Find where the given text appears and provide that cell's center as (X, Y) coordinate. 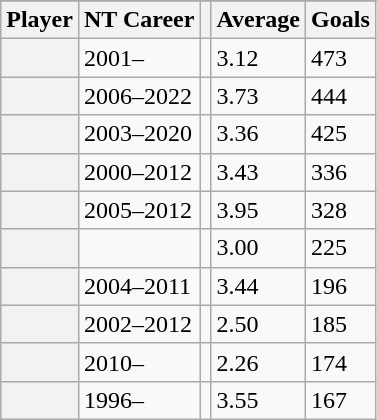
2000–2012 (138, 172)
Goals (341, 20)
473 (341, 58)
2006–2022 (138, 96)
2004–2011 (138, 286)
1996– (138, 400)
3.55 (258, 400)
2010– (138, 362)
2.50 (258, 324)
3.95 (258, 210)
3.12 (258, 58)
174 (341, 362)
NT Career (138, 20)
3.00 (258, 248)
328 (341, 210)
2002–2012 (138, 324)
3.43 (258, 172)
3.36 (258, 134)
2003–2020 (138, 134)
2005–2012 (138, 210)
2001– (138, 58)
425 (341, 134)
185 (341, 324)
3.73 (258, 96)
3.44 (258, 286)
196 (341, 286)
2.26 (258, 362)
444 (341, 96)
Player (40, 20)
167 (341, 400)
336 (341, 172)
Average (258, 20)
225 (341, 248)
